From the cell containing the given text, extract its center point as [x, y] coordinate. 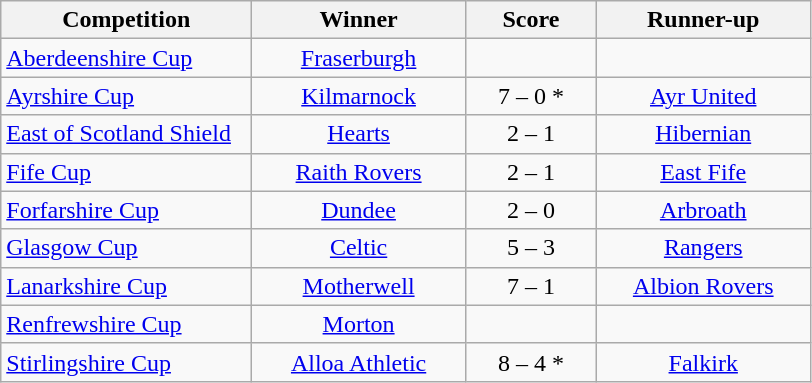
Motherwell [359, 286]
Dundee [359, 210]
2 – 0 [530, 210]
East of Scotland Shield [126, 134]
Hibernian [703, 134]
Stirlingshire Cup [126, 362]
Fife Cup [126, 172]
Falkirk [703, 362]
Runner-up [703, 20]
Albion Rovers [703, 286]
Ayr United [703, 96]
Morton [359, 324]
Rangers [703, 248]
Competition [126, 20]
Ayrshire Cup [126, 96]
7 – 1 [530, 286]
Hearts [359, 134]
Kilmarnock [359, 96]
Celtic [359, 248]
Renfrewshire Cup [126, 324]
Score [530, 20]
Fraserburgh [359, 58]
East Fife [703, 172]
Glasgow Cup [126, 248]
7 – 0 * [530, 96]
Arbroath [703, 210]
Raith Rovers [359, 172]
Aberdeenshire Cup [126, 58]
Alloa Athletic [359, 362]
Forfarshire Cup [126, 210]
8 – 4 * [530, 362]
5 – 3 [530, 248]
Lanarkshire Cup [126, 286]
Winner [359, 20]
